Extract the [X, Y] coordinate from the center of the cell holding the provided text.  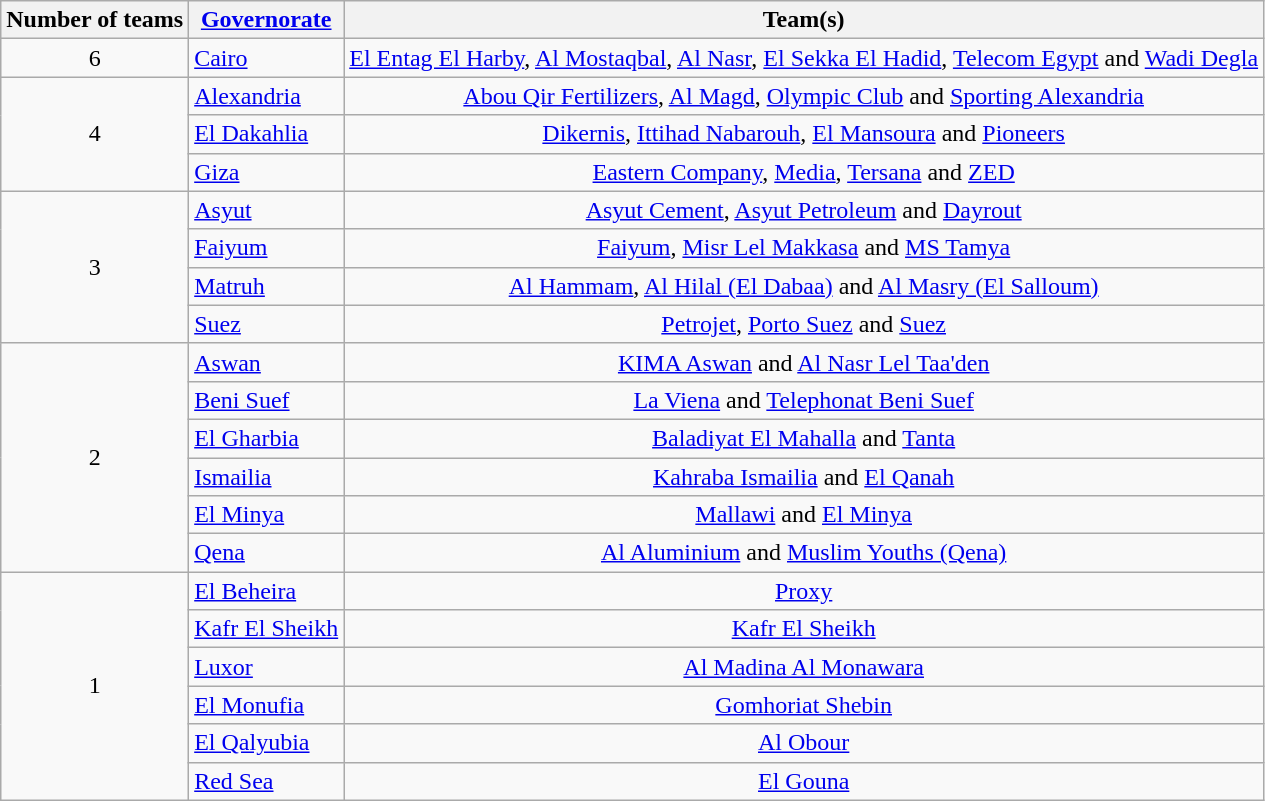
Cairo [266, 58]
Petrojet, Porto Suez and Suez [804, 324]
KIMA Aswan and Al Nasr Lel Taa'den [804, 362]
4 [95, 134]
Asyut [266, 210]
El Gouna [804, 781]
2 [95, 457]
Al Obour [804, 743]
El Minya [266, 515]
El Qalyubia [266, 743]
Baladiyat El Mahalla and Tanta [804, 438]
Al Aluminium and Muslim Youths (Qena) [804, 553]
El Beheira [266, 591]
Asyut Cement, Asyut Petroleum and Dayrout [804, 210]
Proxy [804, 591]
Number of teams [95, 20]
Al Madina Al Monawara [804, 667]
Qena [266, 553]
Kahraba Ismailia and El Qanah [804, 477]
Faiyum, Misr Lel Makkasa and MS Tamya [804, 248]
Governorate [266, 20]
Luxor [266, 667]
Team(s) [804, 20]
Gomhoriat Shebin [804, 705]
Suez [266, 324]
3 [95, 267]
El Dakahlia [266, 134]
El Gharbia [266, 438]
Matruh [266, 286]
1 [95, 686]
Abou Qir Fertilizers, Al Magd, Olympic Club and Sporting Alexandria [804, 96]
Dikernis, Ittihad Nabarouh, El Mansoura and Pioneers [804, 134]
Ismailia [266, 477]
Giza [266, 172]
La Viena and Telephonat Beni Suef [804, 400]
Alexandria [266, 96]
Al Hammam, Al Hilal (El Dabaa) and Al Masry (El Salloum) [804, 286]
Faiyum [266, 248]
Red Sea [266, 781]
El Entag El Harby, Al Mostaqbal, Al Nasr, El Sekka El Hadid, Telecom Egypt and Wadi Degla [804, 58]
6 [95, 58]
Eastern Company, Media, Tersana and ZED [804, 172]
El Monufia [266, 705]
Aswan [266, 362]
Mallawi and El Minya [804, 515]
Beni Suef [266, 400]
